For the text-containing cell, return its midpoint in [x, y] coordinate format. 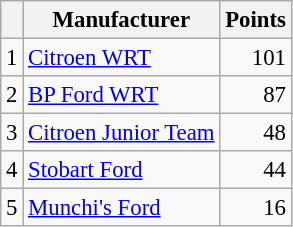
44 [256, 170]
Munchi's Ford [122, 208]
5 [12, 208]
4 [12, 170]
Points [256, 20]
87 [256, 95]
Stobart Ford [122, 170]
Citroen WRT [122, 58]
Manufacturer [122, 20]
BP Ford WRT [122, 95]
101 [256, 58]
48 [256, 133]
16 [256, 208]
2 [12, 95]
Citroen Junior Team [122, 133]
3 [12, 133]
1 [12, 58]
